Scan for the cell matching the given text and deliver its [x, y] coordinate at center. 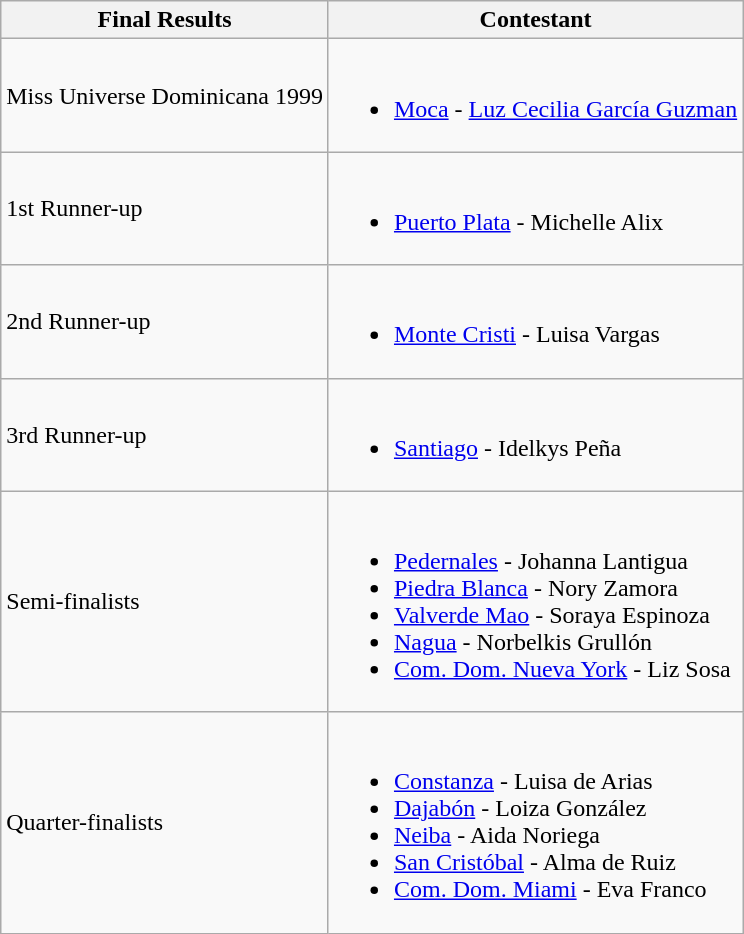
Moca - Luz Cecilia García Guzman [535, 96]
Quarter-finalists [165, 822]
Santiago - Idelkys Peña [535, 434]
Miss Universe Dominicana 1999 [165, 96]
1st Runner-up [165, 208]
2nd Runner-up [165, 322]
Puerto Plata - Michelle Alix [535, 208]
Contestant [535, 20]
3rd Runner-up [165, 434]
Semi-finalists [165, 602]
Pedernales - Johanna LantiguaPiedra Blanca - Nory ZamoraValverde Mao - Soraya EspinozaNagua - Norbelkis GrullónCom. Dom. Nueva York - Liz Sosa [535, 602]
Final Results [165, 20]
Constanza - Luisa de AriasDajabón - Loiza GonzálezNeiba - Aida NoriegaSan Cristóbal - Alma de RuizCom. Dom. Miami - Eva Franco [535, 822]
Monte Cristi - Luisa Vargas [535, 322]
